For the text-containing cell, return its midpoint in (x, y) coordinate format. 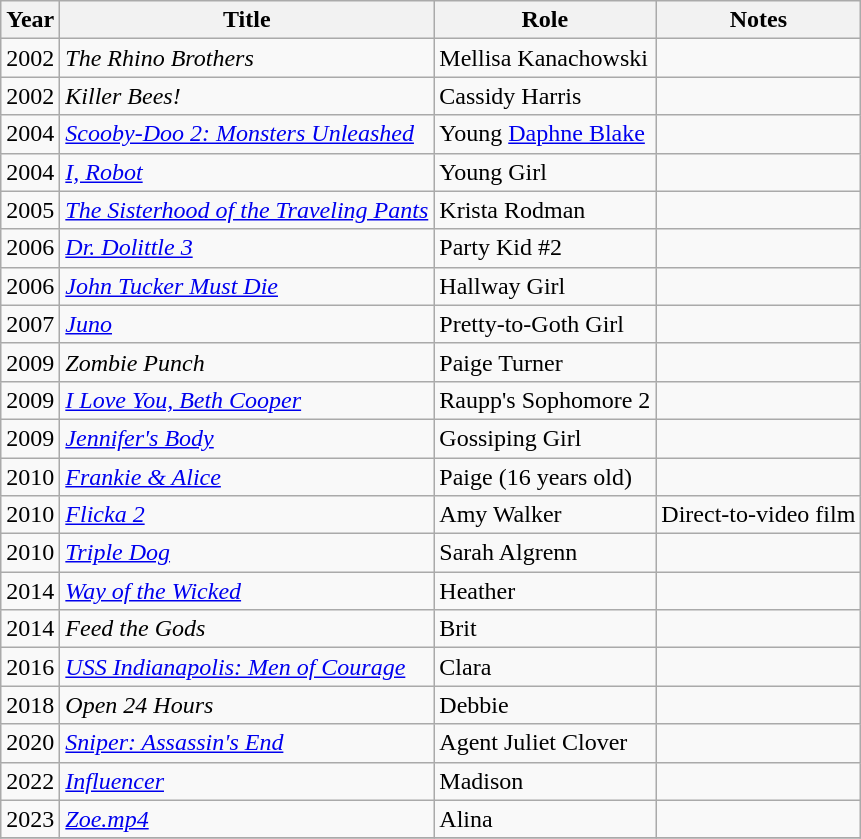
Zoe.mp4 (247, 819)
2018 (30, 705)
Killer Bees! (247, 96)
2022 (30, 781)
2016 (30, 667)
2007 (30, 324)
Dr. Dolittle 3 (247, 248)
2005 (30, 210)
Direct-to-video film (758, 515)
Flicka 2 (247, 515)
Agent Juliet Clover (545, 743)
Heather (545, 591)
Jennifer's Body (247, 438)
Pretty-to-Goth Girl (545, 324)
I, Robot (247, 172)
Sarah Algrenn (545, 553)
Sniper: Assassin's End (247, 743)
The Sisterhood of the Traveling Pants (247, 210)
Alina (545, 819)
Party Kid #2 (545, 248)
Raupp's Sophomore 2 (545, 400)
Young Girl (545, 172)
I Love You, Beth Cooper (247, 400)
Frankie & Alice (247, 477)
The Rhino Brothers (247, 58)
Notes (758, 20)
Gossiping Girl (545, 438)
Madison (545, 781)
Feed the Gods (247, 629)
Paige (16 years old) (545, 477)
USS Indianapolis: Men of Courage (247, 667)
John Tucker Must Die (247, 286)
Juno (247, 324)
Debbie (545, 705)
Role (545, 20)
Mellisa Kanachowski (545, 58)
Young Daphne Blake (545, 134)
Cassidy Harris (545, 96)
Krista Rodman (545, 210)
2020 (30, 743)
Clara (545, 667)
Scooby-Doo 2: Monsters Unleashed (247, 134)
Year (30, 20)
Open 24 Hours (247, 705)
Hallway Girl (545, 286)
Brit (545, 629)
2023 (30, 819)
Zombie Punch (247, 362)
Triple Dog (247, 553)
Influencer (247, 781)
Title (247, 20)
Amy Walker (545, 515)
Way of the Wicked (247, 591)
Paige Turner (545, 362)
